Provide the (X, Y) coordinate of the cell's center where the given text is located.  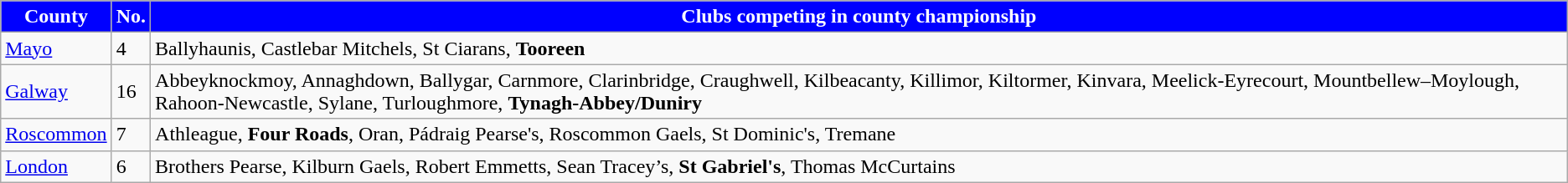
County (56, 17)
Mayo (56, 48)
Brothers Pearse, Kilburn Gaels, Robert Emmetts, Sean Tracey’s, St Gabriel's, Thomas McCurtains (859, 166)
Ballyhaunis, Castlebar Mitchels, St Ciarans, Tooreen (859, 48)
Clubs competing in county championship (859, 17)
16 (131, 92)
No. (131, 17)
4 (131, 48)
Athleague, Four Roads, Oran, Pádraig Pearse's, Roscommon Gaels, St Dominic's, Tremane (859, 135)
Galway (56, 92)
London (56, 166)
6 (131, 166)
Roscommon (56, 135)
7 (131, 135)
